From the cell containing the given text, extract its center point as [X, Y] coordinate. 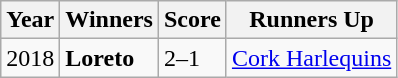
Loreto [110, 58]
Winners [110, 20]
2018 [30, 58]
Score [192, 20]
Year [30, 20]
2–1 [192, 58]
Runners Up [311, 20]
Cork Harlequins [311, 58]
